Provide the (X, Y) coordinate of the cell's center where the given text is located.  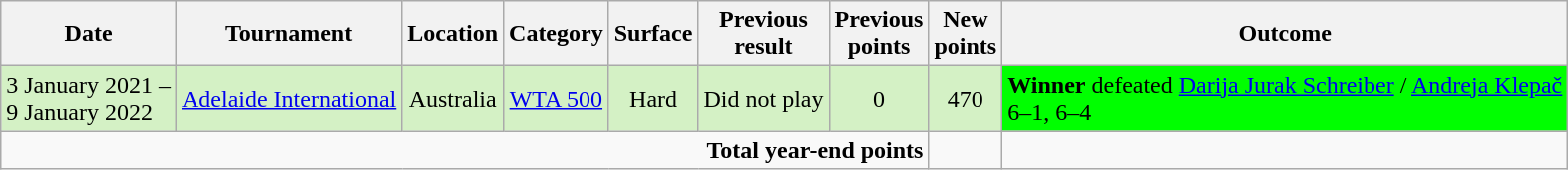
470 (966, 98)
0 (879, 98)
Category (557, 34)
Location (453, 34)
Previouspoints (879, 34)
Newpoints (966, 34)
Adelaide International (288, 98)
Did not play (764, 98)
Australia (453, 98)
Total year-end points (465, 150)
WTA 500 (557, 98)
Outcome (1285, 34)
Previousresult (764, 34)
Hard (653, 98)
Date (89, 34)
3 January 2021 –9 January 2022 (89, 98)
Tournament (288, 34)
Winner defeated Darija Jurak Schreiber / Andreja Klepač6–1, 6–4 (1285, 98)
Surface (653, 34)
